Extract the [x, y] coordinate from the center of the cell holding the provided text.  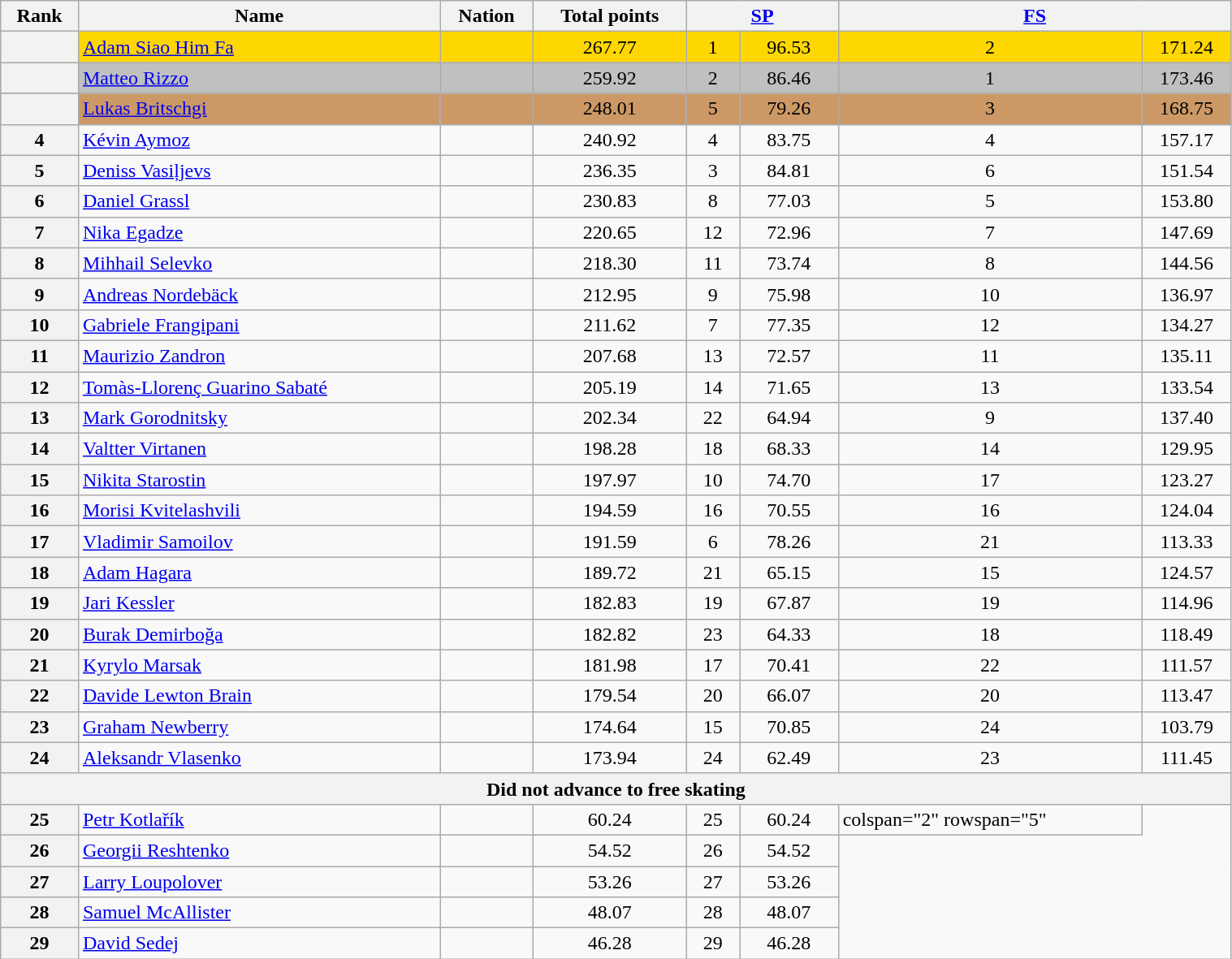
70.55 [789, 511]
Davide Lewton Brain [258, 696]
173.94 [609, 758]
Matteo Rizzo [258, 78]
Kyrylo Marsak [258, 665]
72.96 [789, 232]
194.59 [609, 511]
Vladimir Samoilov [258, 542]
67.87 [789, 603]
64.94 [789, 418]
65.15 [789, 572]
191.59 [609, 542]
134.27 [1187, 325]
96.53 [789, 47]
147.69 [1187, 232]
267.77 [609, 47]
77.03 [789, 201]
Kévin Aymoz [258, 140]
153.80 [1187, 201]
Nation [487, 16]
118.49 [1187, 634]
Andreas Nordebäck [258, 294]
75.98 [789, 294]
Mark Gorodnitsky [258, 418]
248.01 [609, 109]
111.57 [1187, 665]
Jari Kessler [258, 603]
114.96 [1187, 603]
181.98 [609, 665]
Adam Siao Him Fa [258, 47]
137.40 [1187, 418]
FS [1035, 16]
64.33 [789, 634]
259.92 [609, 78]
212.95 [609, 294]
79.26 [789, 109]
Rank [40, 16]
207.68 [609, 356]
205.19 [609, 387]
74.70 [789, 480]
230.83 [609, 201]
189.72 [609, 572]
157.17 [1187, 140]
Valtter Virtanen [258, 449]
66.07 [789, 696]
Maurizio Zandron [258, 356]
Georgii Reshtenko [258, 850]
240.92 [609, 140]
Tomàs-Llorenç Guarino Sabaté [258, 387]
179.54 [609, 696]
220.65 [609, 232]
84.81 [789, 171]
144.56 [1187, 263]
Graham Newberry [258, 727]
Deniss Vasiļjevs [258, 171]
136.97 [1187, 294]
113.47 [1187, 696]
70.85 [789, 727]
70.41 [789, 665]
Aleksandr Vlasenko [258, 758]
123.27 [1187, 480]
Adam Hagara [258, 572]
Name [258, 16]
Gabriele Frangipani [258, 325]
168.75 [1187, 109]
211.62 [609, 325]
86.46 [789, 78]
73.74 [789, 263]
198.28 [609, 449]
171.24 [1187, 47]
111.45 [1187, 758]
SP [762, 16]
173.46 [1187, 78]
colspan="2" rowspan="5" [990, 819]
Burak Demirboğa [258, 634]
182.83 [609, 603]
174.64 [609, 727]
Nikita Starostin [258, 480]
124.57 [1187, 572]
72.57 [789, 356]
Daniel Grassl [258, 201]
103.79 [1187, 727]
62.49 [789, 758]
77.35 [789, 325]
129.95 [1187, 449]
124.04 [1187, 511]
218.30 [609, 263]
236.35 [609, 171]
83.75 [789, 140]
Morisi Kvitelashvili [258, 511]
197.97 [609, 480]
71.65 [789, 387]
113.33 [1187, 542]
Samuel McAllister [258, 913]
135.11 [1187, 356]
Larry Loupolover [258, 881]
151.54 [1187, 171]
202.34 [609, 418]
Mihhail Selevko [258, 263]
Petr Kotlařík [258, 819]
Nika Egadze [258, 232]
182.82 [609, 634]
78.26 [789, 542]
68.33 [789, 449]
133.54 [1187, 387]
Did not advance to free skating [616, 788]
Total points [609, 16]
David Sedej [258, 944]
Lukas Britschgi [258, 109]
